Identify which cell holds the provided text, then report its (x, y) central coordinate. 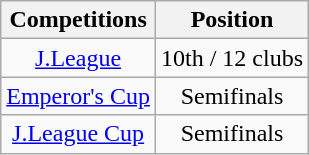
J.League (78, 58)
Position (232, 20)
Competitions (78, 20)
J.League Cup (78, 134)
10th / 12 clubs (232, 58)
Emperor's Cup (78, 96)
